Determine the (x, y) coordinate at the center of the cell enclosing the given text.  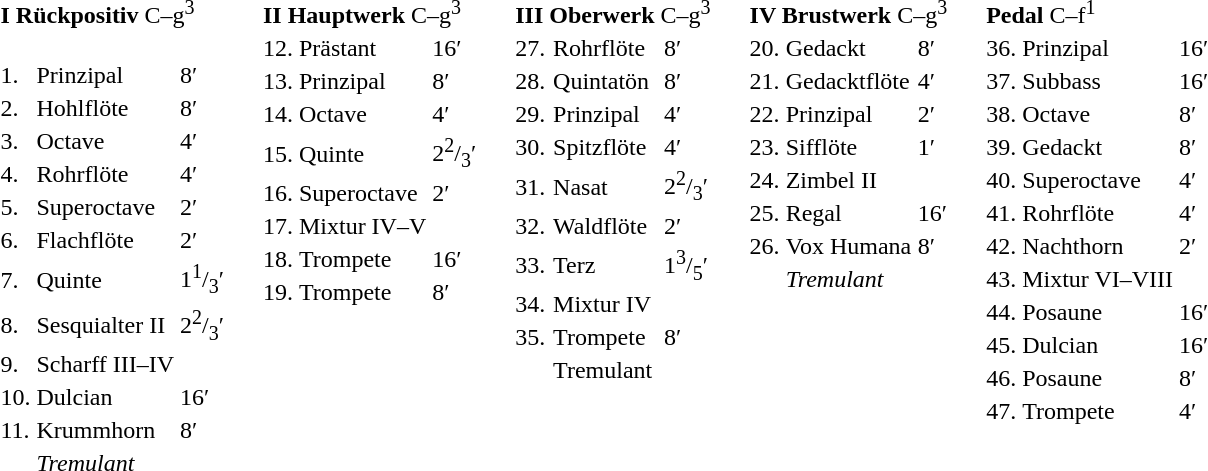
35. (532, 338)
Terz (606, 266)
25. (764, 213)
Sesquialter II (106, 326)
13/5′ (687, 266)
20. (764, 48)
42. (1002, 246)
30. (532, 147)
41. (1002, 213)
Scharff III–IV (106, 365)
45. (1002, 345)
24. (764, 180)
23. (764, 147)
Mixtur VI–VIII (1098, 279)
15. (278, 154)
19. (278, 292)
Quintatön (606, 81)
37. (1002, 81)
29. (532, 114)
34. (532, 305)
Prästant (362, 48)
Subbass (1098, 81)
Nasat (606, 186)
Sifflöte (848, 147)
13. (278, 81)
26. (764, 246)
36. (1002, 48)
17. (278, 226)
22. (764, 114)
Flachflöte (106, 240)
31. (532, 186)
18. (278, 259)
Mixtur IV–V (362, 226)
Mixtur IV (606, 305)
33. (532, 266)
1′ (932, 147)
11/3′ (202, 280)
44. (1002, 312)
28. (532, 81)
40. (1002, 180)
47. (1002, 411)
Krummhorn (106, 431)
Gedacktflöte (848, 81)
46. (1002, 378)
Regal (848, 213)
27. (532, 48)
Vox Humana (848, 246)
32. (532, 226)
38. (1002, 114)
Spitzflöte (606, 147)
14. (278, 114)
39. (1002, 147)
Hohlflöte (106, 108)
Zimbel II (848, 180)
43. (1002, 279)
Waldflöte (606, 226)
16. (278, 193)
12. (278, 48)
Nachthorn (1098, 246)
21. (764, 81)
